Pinpoint the cell where the given text exists, returning its [x, y] midpoint coordinate. 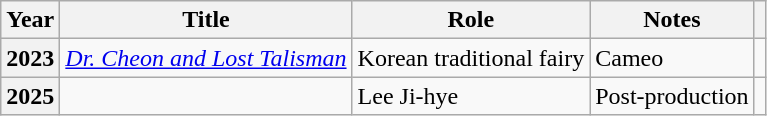
Year [30, 20]
Korean traditional fairy [471, 58]
2023 [30, 58]
Cameo [672, 58]
Notes [672, 20]
Dr. Cheon and Lost Talisman [206, 58]
Post-production [672, 96]
2025 [30, 96]
Lee Ji-hye [471, 96]
Title [206, 20]
Role [471, 20]
